Locate the cell with the specified text and output its [x, y] center coordinate. 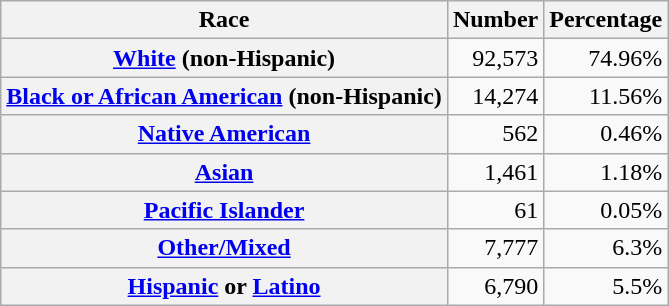
0.05% [606, 210]
7,777 [495, 248]
Black or African American (non-Hispanic) [224, 96]
61 [495, 210]
Number [495, 20]
Native American [224, 134]
14,274 [495, 96]
Race [224, 20]
Pacific Islander [224, 210]
Hispanic or Latino [224, 286]
Asian [224, 172]
White (non-Hispanic) [224, 58]
Percentage [606, 20]
74.96% [606, 58]
562 [495, 134]
6.3% [606, 248]
1,461 [495, 172]
92,573 [495, 58]
5.5% [606, 286]
11.56% [606, 96]
0.46% [606, 134]
6,790 [495, 286]
1.18% [606, 172]
Other/Mixed [224, 248]
